For the text-containing cell, return its midpoint in [x, y] coordinate format. 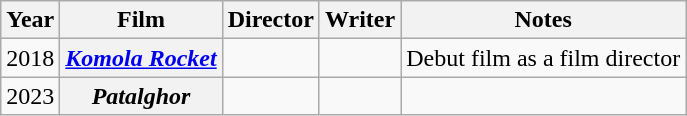
Patalghor [141, 96]
Writer [360, 20]
Komola Rocket [141, 58]
2018 [30, 58]
2023 [30, 96]
Debut film as a film director [544, 58]
Director [270, 20]
Year [30, 20]
Notes [544, 20]
Film [141, 20]
